From the cell containing the given text, extract its center point as (X, Y) coordinate. 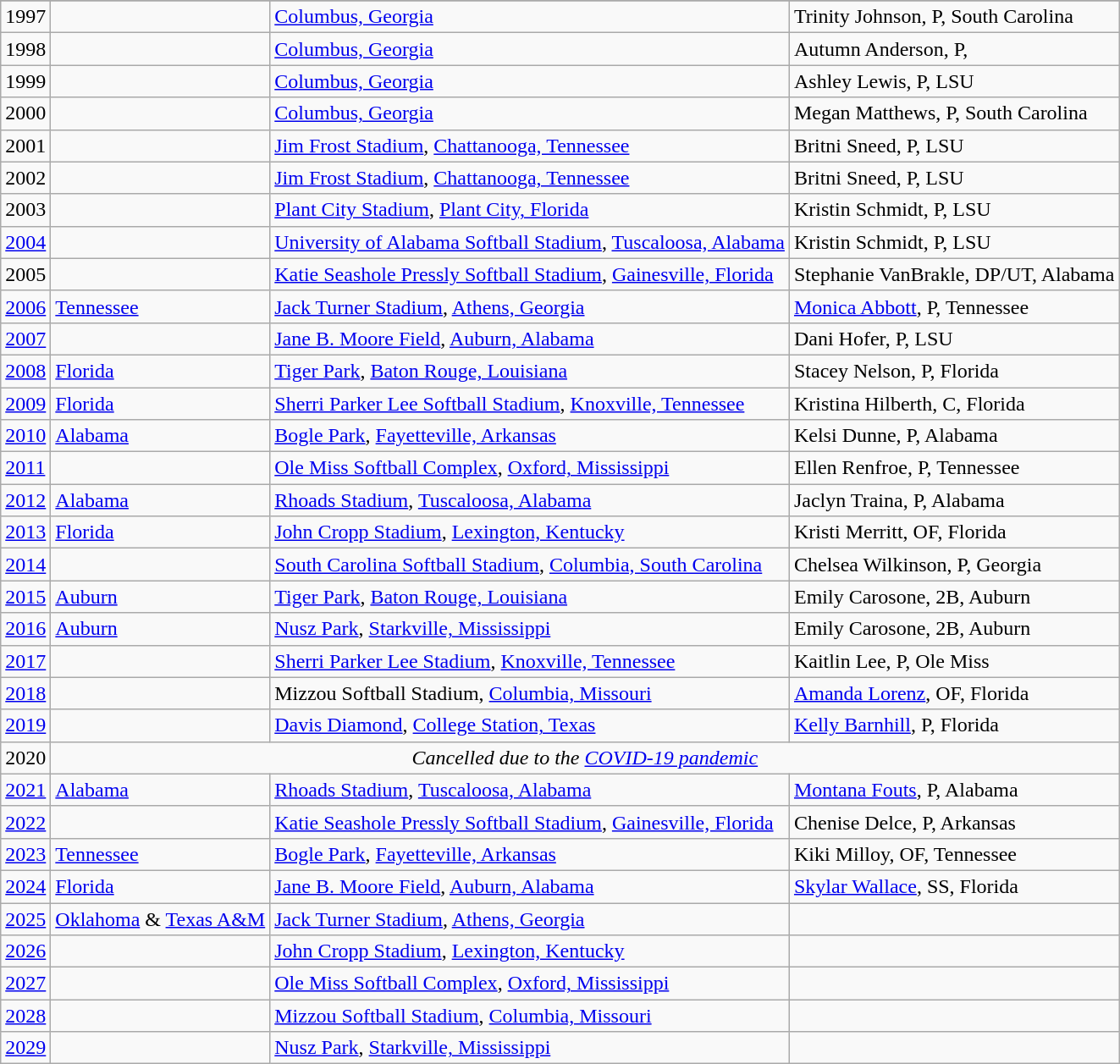
Megan Matthews, P, South Carolina (953, 113)
Sherri Parker Lee Stadium, Knoxville, Tennessee (530, 661)
2018 (25, 693)
South Carolina Softball Stadium, Columbia, South Carolina (530, 565)
2003 (25, 210)
Jaclyn Traina, P, Alabama (953, 500)
2022 (25, 822)
Kaitlin Lee, P, Ole Miss (953, 661)
2006 (25, 306)
Autumn Anderson, P, (953, 49)
Stephanie VanBrakle, DP/UT, Alabama (953, 274)
1999 (25, 81)
Amanda Lorenz, OF, Florida (953, 693)
2027 (25, 984)
2011 (25, 468)
Kelsi Dunne, P, Alabama (953, 436)
Oklahoma & Texas A&M (161, 918)
1997 (25, 17)
2005 (25, 274)
Davis Diamond, College Station, Texas (530, 725)
Kristi Merritt, OF, Florida (953, 532)
2013 (25, 532)
2019 (25, 725)
2001 (25, 146)
Ellen Renfroe, P, Tennessee (953, 468)
Dani Hofer, P, LSU (953, 339)
Cancelled due to the COVID-19 pandemic (585, 758)
Trinity Johnson, P, South Carolina (953, 17)
2012 (25, 500)
Plant City Stadium, Plant City, Florida (530, 210)
2015 (25, 597)
1998 (25, 49)
2021 (25, 790)
Kristina Hilberth, C, Florida (953, 404)
Montana Fouts, P, Alabama (953, 790)
Monica Abbott, P, Tennessee (953, 306)
Stacey Nelson, P, Florida (953, 371)
2000 (25, 113)
2009 (25, 404)
2007 (25, 339)
2026 (25, 951)
Kiki Milloy, OF, Tennessee (953, 854)
Ashley Lewis, P, LSU (953, 81)
2028 (25, 1016)
Kelly Barnhill, P, Florida (953, 725)
2017 (25, 661)
2016 (25, 629)
Skylar Wallace, SS, Florida (953, 886)
2002 (25, 178)
Sherri Parker Lee Softball Stadium, Knoxville, Tennessee (530, 404)
Chelsea Wilkinson, P, Georgia (953, 565)
2025 (25, 918)
2014 (25, 565)
2024 (25, 886)
2023 (25, 854)
2010 (25, 436)
University of Alabama Softball Stadium, Tuscaloosa, Alabama (530, 242)
Chenise Delce, P, Arkansas (953, 822)
2020 (25, 758)
2004 (25, 242)
2029 (25, 1048)
2008 (25, 371)
